Output the (x, y) coordinate of the center of the cell containing the given text.  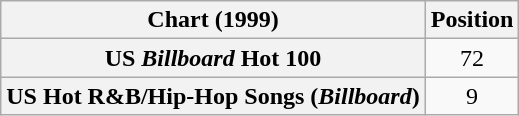
72 (472, 58)
Chart (1999) (213, 20)
US Hot R&B/Hip-Hop Songs (Billboard) (213, 96)
US Billboard Hot 100 (213, 58)
9 (472, 96)
Position (472, 20)
